Return the [X, Y] coordinate for the center point of the cell that contains the specified text.  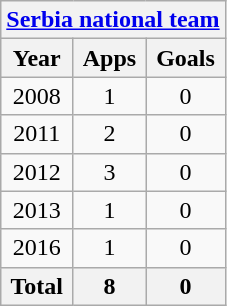
2011 [37, 134]
3 [110, 172]
Goals [186, 58]
2016 [37, 248]
Total [37, 286]
Serbia national team [113, 20]
Year [37, 58]
Apps [110, 58]
2 [110, 134]
2013 [37, 210]
8 [110, 286]
2012 [37, 172]
2008 [37, 96]
